Capture the cell that displays the provided text and extract its [X, Y] central coordinate. 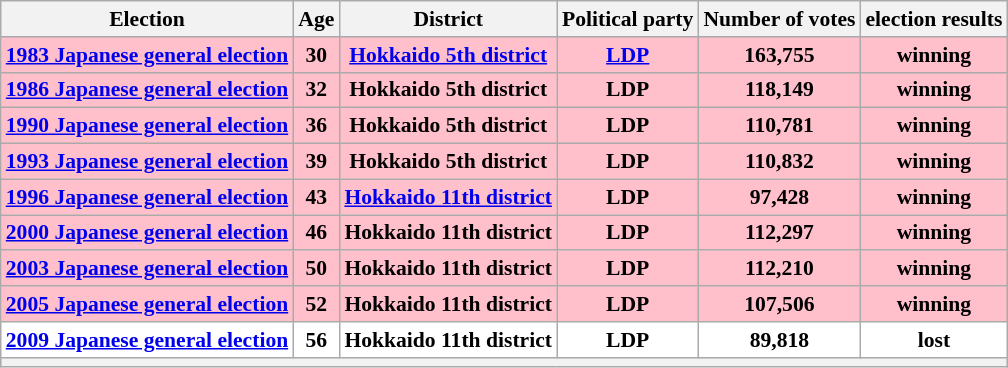
2005 Japanese general election [147, 304]
Political party [628, 19]
election results [934, 19]
39 [316, 162]
Age [316, 19]
112,297 [779, 233]
1986 Japanese general election [147, 90]
163,755 [779, 55]
89,818 [779, 340]
52 [316, 304]
46 [316, 233]
36 [316, 126]
56 [316, 340]
1990 Japanese general election [147, 126]
lost [934, 340]
Election [147, 19]
2003 Japanese general election [147, 269]
50 [316, 269]
1983 Japanese general election [147, 55]
Number of votes [779, 19]
2009 Japanese general election [147, 340]
110,832 [779, 162]
2000 Japanese general election [147, 233]
32 [316, 90]
107,506 [779, 304]
District [448, 19]
1993 Japanese general election [147, 162]
1996 Japanese general election [147, 197]
97,428 [779, 197]
43 [316, 197]
112,210 [779, 269]
110,781 [779, 126]
30 [316, 55]
118,149 [779, 90]
